From the cell containing the given text, extract its center point as (x, y) coordinate. 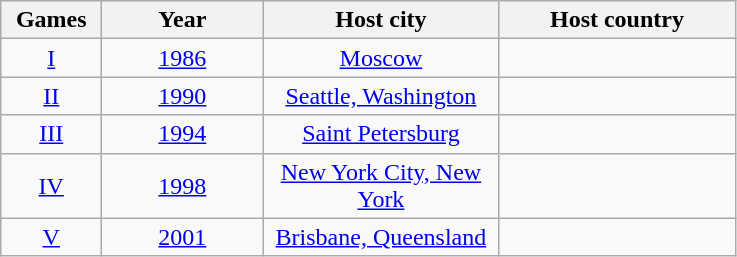
Moscow (381, 58)
Year (182, 20)
New York City, New York (381, 186)
III (52, 134)
2001 (182, 237)
Seattle, Washington (381, 96)
Saint Petersburg (381, 134)
I (52, 58)
IV (52, 186)
1990 (182, 96)
Host city (381, 20)
V (52, 237)
Games (52, 20)
1998 (182, 186)
1994 (182, 134)
Brisbane, Queensland (381, 237)
II (52, 96)
1986 (182, 58)
Host country (617, 20)
